Extract the (x, y) coordinate from the center of the cell holding the provided text.  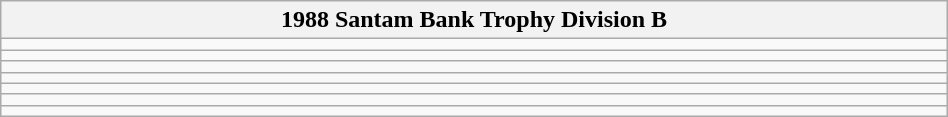
1988 Santam Bank Trophy Division B (474, 20)
